Determine the (x, y) coordinate at the center of the cell enclosing the given text.  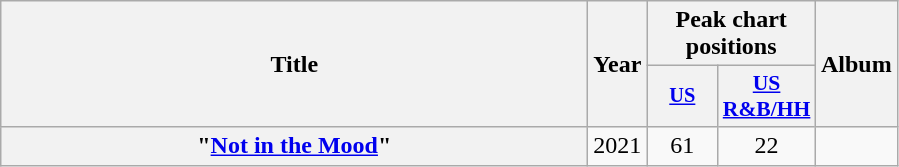
US (682, 96)
22 (767, 146)
Peak chart positions (732, 34)
2021 (618, 146)
61 (682, 146)
Title (294, 64)
Album (856, 64)
USR&B/HH (767, 96)
Year (618, 64)
"Not in the Mood" (294, 146)
